Return the (x, y) coordinate for the center point of the cell that contains the specified text.  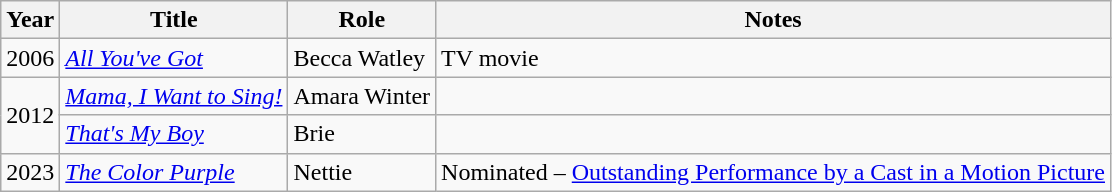
2023 (30, 172)
TV movie (774, 58)
Notes (774, 20)
Brie (362, 134)
2012 (30, 115)
Year (30, 20)
2006 (30, 58)
Title (174, 20)
Becca Watley (362, 58)
Nettie (362, 172)
Mama, I Want to Sing! (174, 96)
Role (362, 20)
Nominated – Outstanding Performance by a Cast in a Motion Picture (774, 172)
Amara Winter (362, 96)
All You've Got (174, 58)
The Color Purple (174, 172)
That's My Boy (174, 134)
